Pinpoint the cell where the given text exists, returning its [x, y] midpoint coordinate. 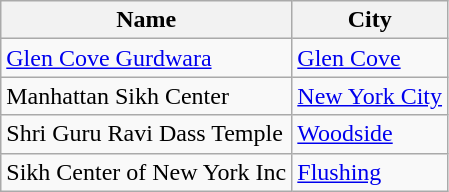
Shri Guru Ravi Dass Temple [146, 134]
Manhattan Sikh Center [146, 96]
City [370, 20]
Flushing [370, 172]
New York City [370, 96]
Woodside [370, 134]
Glen Cove Gurdwara [146, 58]
Sikh Center of New York Inc [146, 172]
Glen Cove [370, 58]
Name [146, 20]
